Return [x, y] of the center of cell containing provided text 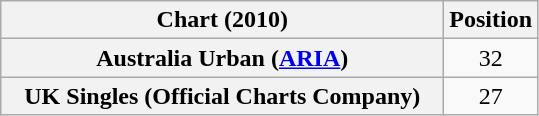
Chart (2010) [222, 20]
Australia Urban (ARIA) [222, 58]
27 [491, 96]
Position [491, 20]
UK Singles (Official Charts Company) [222, 96]
32 [491, 58]
